Find where the given text appears and provide that cell's center as (x, y) coordinate. 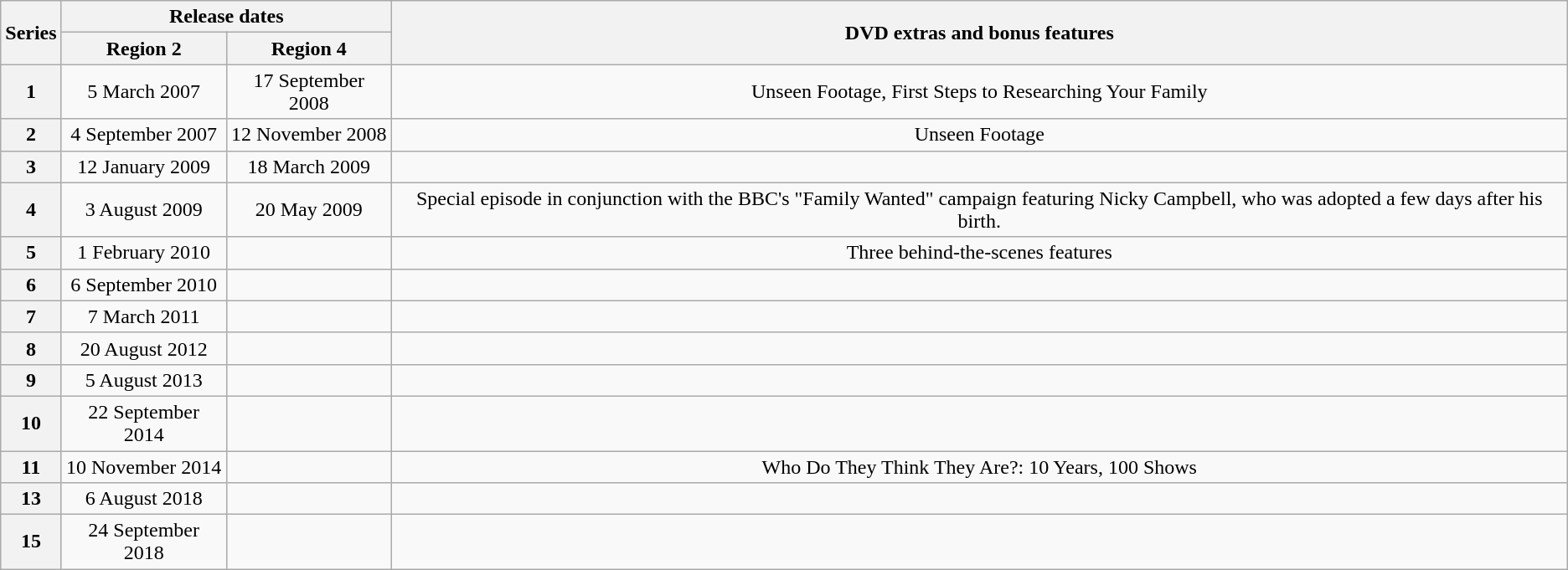
Release dates (226, 17)
12 January 2009 (144, 167)
5 August 2013 (144, 380)
3 (31, 167)
3 August 2009 (144, 209)
15 (31, 542)
10 (31, 424)
Three behind-the-scenes features (979, 253)
22 September 2014 (144, 424)
4 (31, 209)
Unseen Footage (979, 135)
1 February 2010 (144, 253)
Unseen Footage, First Steps to Researching Your Family (979, 92)
2 (31, 135)
10 November 2014 (144, 466)
20 May 2009 (308, 209)
11 (31, 466)
Series (31, 33)
6 August 2018 (144, 499)
7 (31, 316)
5 March 2007 (144, 92)
Who Do They Think They Are?: 10 Years, 100 Shows (979, 466)
Region 4 (308, 49)
18 March 2009 (308, 167)
20 August 2012 (144, 348)
4 September 2007 (144, 135)
13 (31, 499)
8 (31, 348)
12 November 2008 (308, 135)
9 (31, 380)
5 (31, 253)
6 September 2010 (144, 285)
DVD extras and bonus features (979, 33)
Region 2 (144, 49)
6 (31, 285)
7 March 2011 (144, 316)
24 September 2018 (144, 542)
Special episode in conjunction with the BBC's "Family Wanted" campaign featuring Nicky Campbell, who was adopted a few days after his birth. (979, 209)
1 (31, 92)
17 September 2008 (308, 92)
